Extract the (X, Y) coordinate from the center of the cell holding the provided text.  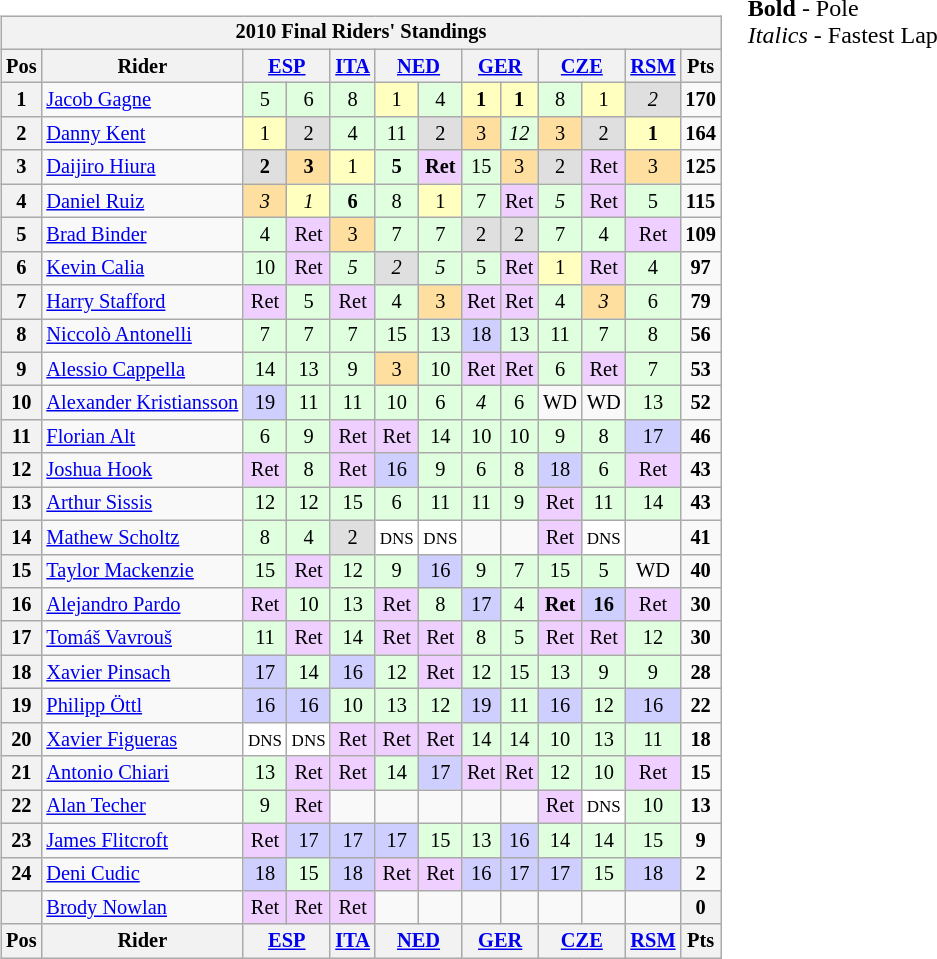
Daniel Ruiz (142, 201)
46 (700, 437)
79 (700, 302)
Danny Kent (142, 134)
109 (700, 235)
170 (700, 100)
28 (700, 672)
40 (700, 571)
125 (700, 167)
52 (700, 403)
53 (700, 369)
41 (700, 537)
164 (700, 134)
2010 Final Riders' Standings (360, 33)
Joshua Hook (142, 470)
Florian Alt (142, 437)
Xavier Figueras (142, 739)
0 (700, 908)
Xavier Pinsach (142, 672)
Antonio Chiari (142, 773)
Tomáš Vavrouš (142, 638)
24 (21, 874)
Harry Stafford (142, 302)
Deni Cudic (142, 874)
Philipp Öttl (142, 706)
Alexander Kristiansson (142, 403)
115 (700, 201)
Taylor Mackenzie (142, 571)
Alejandro Pardo (142, 605)
Alessio Cappella (142, 369)
20 (21, 739)
Arthur Sissis (142, 504)
97 (700, 268)
Brody Nowlan (142, 908)
56 (700, 336)
21 (21, 773)
23 (21, 840)
James Flitcroft (142, 840)
Niccolò Antonelli (142, 336)
Mathew Scholtz (142, 537)
Kevin Calia (142, 268)
Jacob Gagne (142, 100)
Daijiro Hiura (142, 167)
Alan Techer (142, 807)
Brad Binder (142, 235)
